Capture the cell that displays the provided text and extract its [x, y] central coordinate. 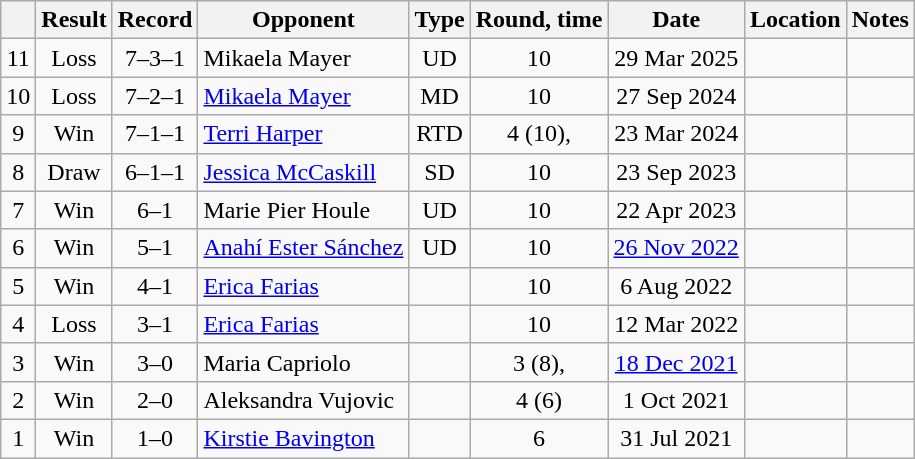
1–0 [155, 438]
4–1 [155, 286]
5 [18, 286]
Location [795, 20]
4 [18, 324]
3–0 [155, 362]
2 [18, 400]
11 [18, 58]
5–1 [155, 248]
23 Mar 2024 [676, 134]
6–1–1 [155, 172]
MD [440, 96]
Anahí Ester Sánchez [304, 248]
31 Jul 2021 [676, 438]
6 Aug 2022 [676, 286]
Jessica McCaskill [304, 172]
3–1 [155, 324]
2–0 [155, 400]
29 Mar 2025 [676, 58]
Result [74, 20]
7–1–1 [155, 134]
Marie Pier Houle [304, 210]
Aleksandra Vujovic [304, 400]
3 (8), [539, 362]
Type [440, 20]
1 Oct 2021 [676, 400]
Maria Capriolo [304, 362]
RTD [440, 134]
12 Mar 2022 [676, 324]
Notes [880, 20]
7 [18, 210]
23 Sep 2023 [676, 172]
9 [18, 134]
3 [18, 362]
8 [18, 172]
4 (10), [539, 134]
Kirstie Bavington [304, 438]
6–1 [155, 210]
Terri Harper [304, 134]
22 Apr 2023 [676, 210]
4 (6) [539, 400]
Date [676, 20]
Opponent [304, 20]
27 Sep 2024 [676, 96]
Record [155, 20]
Draw [74, 172]
Round, time [539, 20]
SD [440, 172]
18 Dec 2021 [676, 362]
1 [18, 438]
7–3–1 [155, 58]
7–2–1 [155, 96]
26 Nov 2022 [676, 248]
